Determine the [X, Y] coordinate at the center of the cell enclosing the given text.  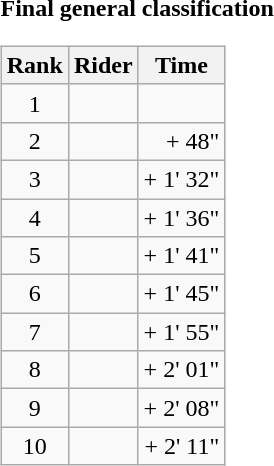
Rider [103, 65]
2 [34, 141]
+ 48" [182, 141]
10 [34, 446]
+ 1' 36" [182, 217]
4 [34, 217]
Rank [34, 65]
6 [34, 294]
+ 2' 01" [182, 370]
+ 1' 55" [182, 332]
3 [34, 179]
5 [34, 256]
+ 2' 08" [182, 408]
+ 1' 41" [182, 256]
9 [34, 408]
1 [34, 103]
8 [34, 370]
+ 1' 45" [182, 294]
7 [34, 332]
Time [182, 65]
+ 1' 32" [182, 179]
+ 2' 11" [182, 446]
